Determine the [X, Y] coordinate at the center of the cell enclosing the given text.  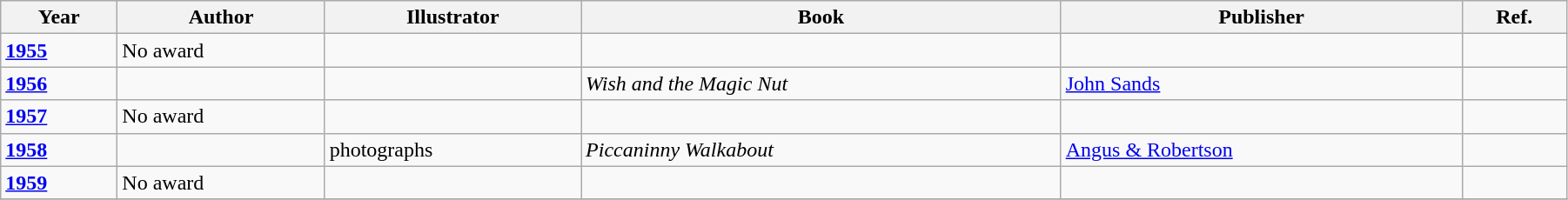
Book [821, 17]
Year [59, 17]
photographs [452, 150]
1957 [59, 117]
1956 [59, 83]
Illustrator [452, 17]
Publisher [1262, 17]
Piccaninny Walkabout [821, 150]
1959 [59, 183]
1955 [59, 50]
Wish and the Magic Nut [821, 83]
Author [221, 17]
John Sands [1262, 83]
1958 [59, 150]
Angus & Robertson [1262, 150]
Ref. [1514, 17]
